Output the (X, Y) coordinate of the center of the cell containing the given text.  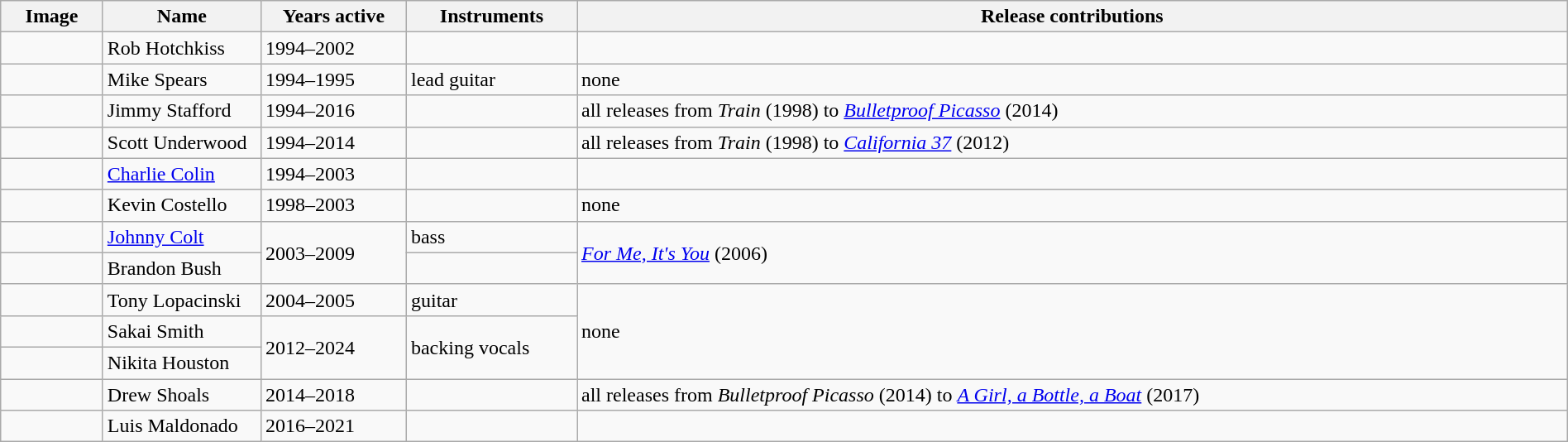
2016–2021 (333, 426)
backing vocals (491, 347)
Charlie Colin (182, 174)
Johnny Colt (182, 237)
Years active (333, 17)
2012–2024 (333, 347)
Rob Hotchkiss (182, 48)
Nikita Houston (182, 363)
2014–2018 (333, 395)
Sakai Smith (182, 331)
all releases from Bulletproof Picasso (2014) to A Girl, a Bottle, a Boat (2017) (1073, 395)
1994–2016 (333, 111)
2004–2005 (333, 300)
1998–2003 (333, 205)
Instruments (491, 17)
2003–2009 (333, 252)
Image (52, 17)
Kevin Costello (182, 205)
1994–1995 (333, 79)
Tony Lopacinski (182, 300)
Luis Maldonado (182, 426)
Name (182, 17)
Scott Underwood (182, 142)
lead guitar (491, 79)
all releases from Train (1998) to Bulletproof Picasso (2014) (1073, 111)
1994–2003 (333, 174)
guitar (491, 300)
1994–2014 (333, 142)
all releases from Train (1998) to California 37 (2012) (1073, 142)
For Me, It's You (2006) (1073, 252)
bass (491, 237)
1994–2002 (333, 48)
Mike Spears (182, 79)
Drew Shoals (182, 395)
Brandon Bush (182, 268)
Release contributions (1073, 17)
Jimmy Stafford (182, 111)
